Find where the given text appears and provide that cell's center as (x, y) coordinate. 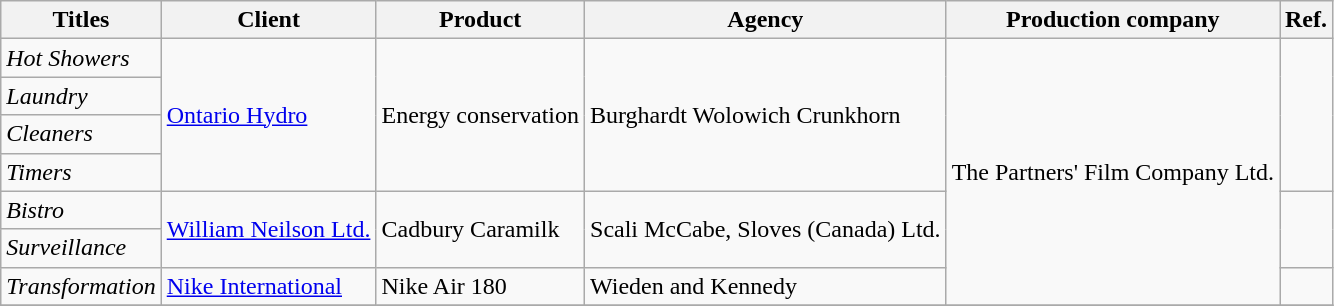
Ref. (1306, 20)
Transformation (81, 286)
Titles (81, 20)
Cadbury Caramilk (480, 229)
Scali McCabe, Sloves (Canada) Ltd. (766, 229)
Surveillance (81, 248)
Production company (1112, 20)
Laundry (81, 96)
Nike Air 180 (480, 286)
Wieden and Kennedy (766, 286)
Client (268, 20)
Energy conservation (480, 115)
Burghardt Wolowich Crunkhorn (766, 115)
Ontario Hydro (268, 115)
Bistro (81, 210)
Product (480, 20)
Timers (81, 172)
The Partners' Film Company Ltd. (1112, 172)
Hot Showers (81, 58)
Cleaners (81, 134)
William Neilson Ltd. (268, 229)
Agency (766, 20)
Nike International (268, 286)
